Capture the cell that displays the provided text and extract its [X, Y] central coordinate. 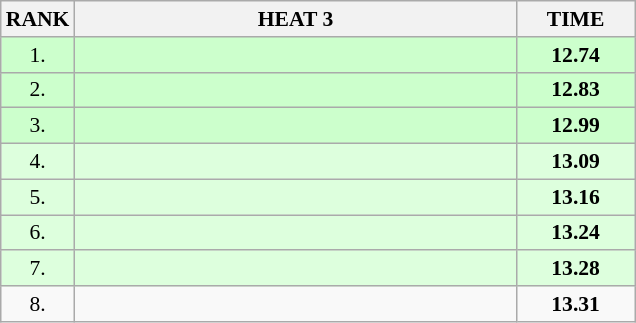
2. [38, 90]
12.74 [576, 55]
13.24 [576, 233]
1. [38, 55]
3. [38, 126]
4. [38, 162]
12.99 [576, 126]
8. [38, 304]
13.31 [576, 304]
7. [38, 269]
RANK [38, 19]
13.16 [576, 197]
HEAT 3 [295, 19]
6. [38, 233]
TIME [576, 19]
12.83 [576, 90]
13.28 [576, 269]
13.09 [576, 162]
5. [38, 197]
